Extract the (X, Y) coordinate from the center of the cell holding the provided text.  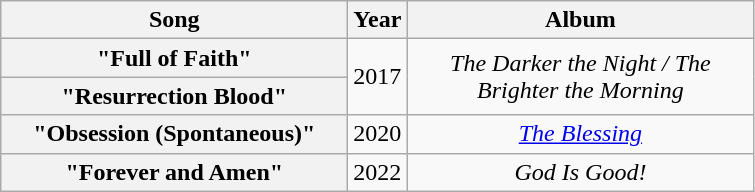
"Obsession (Spontaneous)" (174, 134)
The Darker the Night / The Brighter the Morning (580, 77)
"Full of Faith" (174, 58)
The Blessing (580, 134)
"Forever and Amen" (174, 172)
"Resurrection Blood" (174, 96)
Year (378, 20)
God Is Good! (580, 172)
Album (580, 20)
2017 (378, 77)
2020 (378, 134)
Song (174, 20)
2022 (378, 172)
